Search for the cell housing the specified text and yield its [x, y] center coordinate. 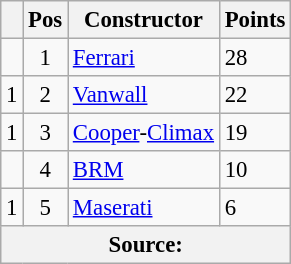
2 [46, 95]
Vanwall [144, 95]
Constructor [144, 20]
6 [254, 208]
Pos [46, 20]
BRM [144, 170]
4 [46, 170]
3 [46, 133]
Source: [146, 245]
Cooper-Climax [144, 133]
Ferrari [144, 58]
28 [254, 58]
19 [254, 133]
5 [46, 208]
10 [254, 170]
22 [254, 95]
Points [254, 20]
Maserati [144, 208]
